Scan for the cell matching the given text and deliver its [x, y] coordinate at center. 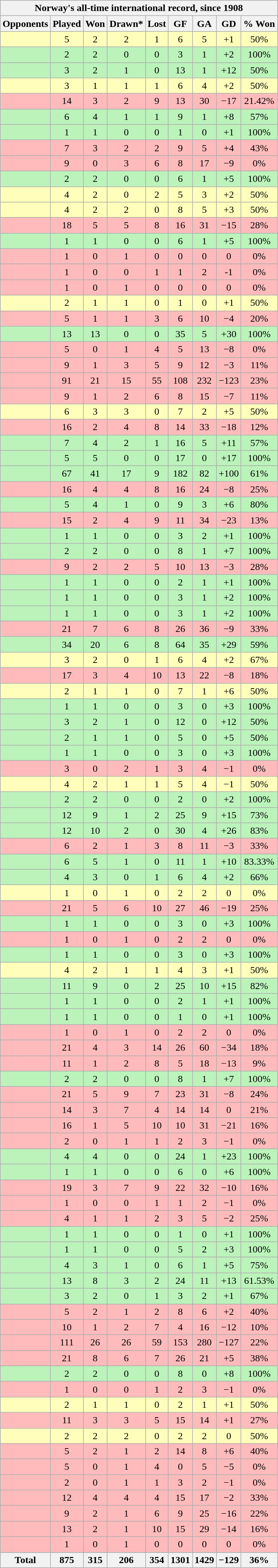
Drawn* [126, 24]
82% [259, 986]
+26 [229, 830]
46 [204, 908]
41 [95, 474]
GA [204, 24]
−34 [229, 1048]
9% [259, 1063]
182 [180, 474]
Lost [157, 24]
Total [25, 1560]
−17 [229, 101]
153 [180, 1343]
43% [259, 148]
232 [204, 380]
−23 [229, 520]
−21 [229, 1125]
Played [67, 24]
64 [180, 644]
83% [259, 830]
+29 [229, 644]
13% [259, 520]
280 [204, 1343]
20% [259, 318]
−14 [229, 1529]
354 [157, 1560]
108 [180, 380]
83.33% [259, 861]
12% [259, 427]
21% [259, 1110]
−123 [229, 380]
38% [259, 1358]
73% [259, 815]
−129 [229, 1560]
10% [259, 1327]
−19 [229, 908]
315 [95, 1560]
+100 [229, 474]
111 [67, 1343]
66% [259, 877]
206 [126, 1560]
82 [204, 474]
60 [204, 1048]
875 [67, 1560]
80% [259, 505]
67 [67, 474]
19 [67, 1188]
59 [157, 1343]
+4 [229, 148]
−12 [229, 1327]
33 [204, 427]
1429 [204, 1560]
23% [259, 380]
−4 [229, 318]
36% [259, 1560]
36 [204, 629]
23 [180, 1094]
+30 [229, 334]
61.53% [259, 1281]
−16 [229, 1513]
GD [229, 24]
−7 [229, 396]
-1 [229, 272]
27 [180, 908]
−10 [229, 1188]
Norway's all-time international record, since 1908 [139, 8]
29 [204, 1529]
+10 [229, 861]
21.42% [259, 101]
27% [259, 1420]
59% [259, 644]
1301 [180, 1560]
GF [180, 24]
% Won [259, 24]
+11 [229, 442]
−15 [229, 225]
−13 [229, 1063]
24% [259, 1094]
−127 [229, 1343]
55 [157, 380]
Won [95, 24]
+23 [229, 1156]
−5 [229, 1467]
32 [204, 1188]
75% [259, 1265]
+13 [229, 1281]
61% [259, 474]
+17 [229, 458]
91 [67, 380]
Opponents [25, 24]
20 [95, 644]
−18 [229, 427]
